Find where the given text appears and provide that cell's center as [x, y] coordinate. 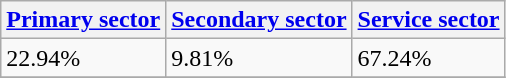
Secondary sector [259, 20]
9.81% [259, 58]
Service sector [428, 20]
22.94% [84, 58]
Primary sector [84, 20]
67.24% [428, 58]
